Scan for the cell matching the given text and deliver its [X, Y] coordinate at center. 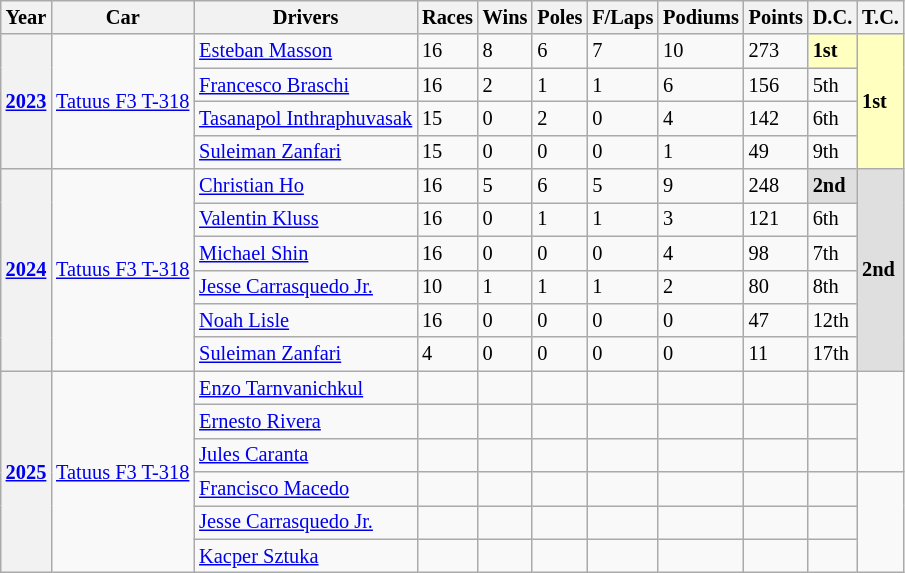
11 [776, 354]
142 [776, 118]
7 [622, 51]
Francesco Braschi [306, 85]
8th [832, 287]
248 [776, 186]
7th [832, 253]
2023 [26, 102]
273 [776, 51]
121 [776, 219]
Races [448, 17]
Podiums [701, 17]
47 [776, 320]
T.C. [880, 17]
98 [776, 253]
8 [506, 51]
Tasanapol Inthraphuvasak [306, 118]
Jules Caranta [306, 455]
D.C. [832, 17]
17th [832, 354]
Noah Lisle [306, 320]
Valentin Kluss [306, 219]
Year [26, 17]
12th [832, 320]
Michael Shin [306, 253]
F/Laps [622, 17]
Drivers [306, 17]
2024 [26, 270]
Enzo Tarnvanichkul [306, 388]
Christian Ho [306, 186]
80 [776, 287]
9th [832, 152]
Francisco Macedo [306, 489]
49 [776, 152]
Wins [506, 17]
9 [701, 186]
Kacper Sztuka [306, 556]
5th [832, 85]
Car [122, 17]
Poles [560, 17]
Esteban Masson [306, 51]
156 [776, 85]
Points [776, 17]
3 [701, 219]
2025 [26, 472]
Ernesto Rivera [306, 421]
